Locate the cell with the specified text and output its [x, y] center coordinate. 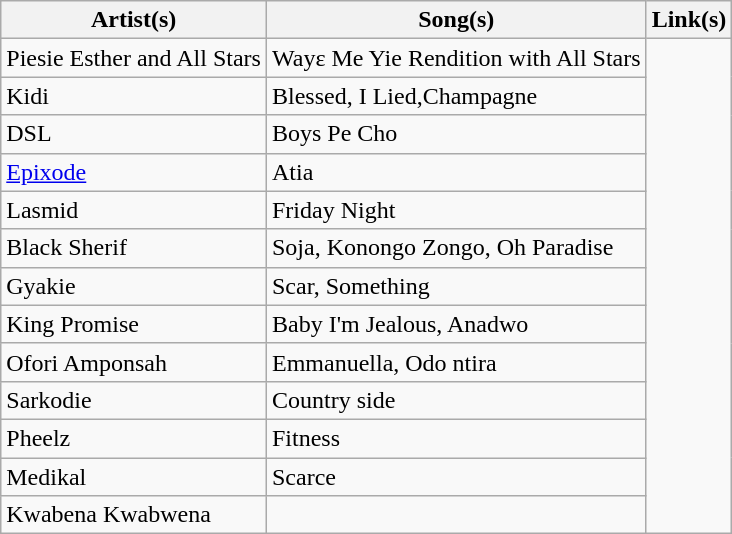
Sarkodie [134, 400]
Blessed, I Lied,Champagne [456, 96]
Atia [456, 172]
Piesie Esther and All Stars [134, 58]
Link(s) [689, 20]
Friday Night [456, 210]
Fitness [456, 438]
Scar, Something [456, 286]
Song(s) [456, 20]
Black Sherif [134, 248]
Artist(s) [134, 20]
Ofori Amponsah [134, 362]
Wayε Me Yie Rendition with All Stars [456, 58]
King Promise [134, 324]
Soja, Konongo Zongo, Oh Paradise [456, 248]
Boys Pe Cho [456, 134]
Kwabena Kwabwena [134, 515]
Country side [456, 400]
DSL [134, 134]
Pheelz [134, 438]
Medikal [134, 477]
Gyakie [134, 286]
Kidi [134, 96]
Epixode [134, 172]
Emmanuella, Odo ntira [456, 362]
Baby I'm Jealous, Anadwo [456, 324]
Scarce [456, 477]
Lasmid [134, 210]
